Determine the (X, Y) coordinate at the center of the cell enclosing the given text.  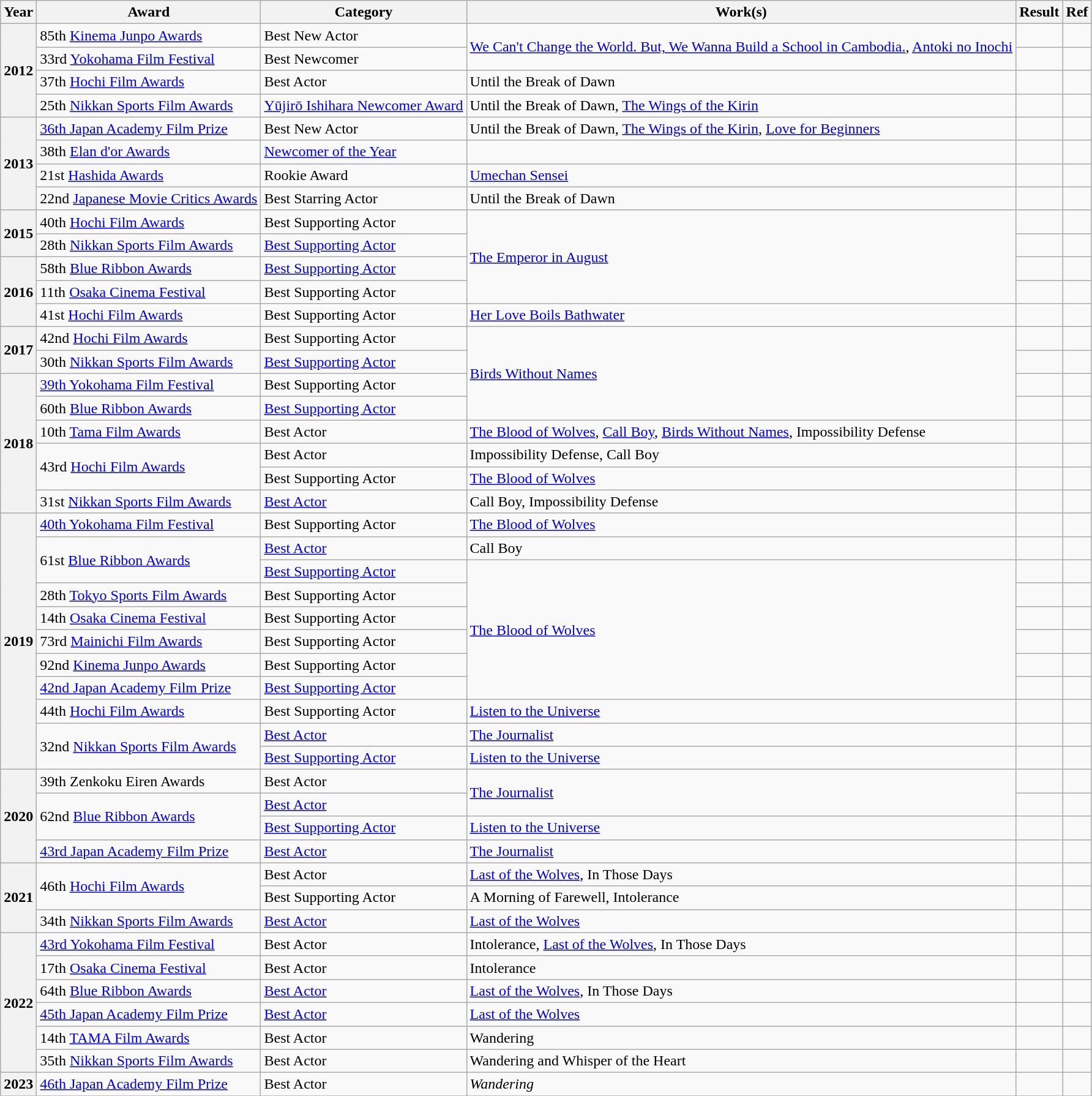
22nd Japanese Movie Critics Awards (149, 198)
92nd Kinema Junpo Awards (149, 664)
10th Tama Film Awards (149, 432)
2020 (18, 816)
42nd Hochi Film Awards (149, 339)
2017 (18, 350)
2018 (18, 443)
14th Osaka Cinema Festival (149, 618)
Category (364, 12)
2023 (18, 1084)
38th Elan d'or Awards (149, 152)
Birds Without Names (741, 373)
Intolerance, Last of the Wolves, In Those Days (741, 944)
2013 (18, 163)
Best Newcomer (364, 59)
The Blood of Wolves, Call Boy, Birds Without Names, Impossibility Defense (741, 432)
Rookie Award (364, 175)
46th Japan Academy Film Prize (149, 1084)
32nd Nikkan Sports Film Awards (149, 746)
58th Blue Ribbon Awards (149, 268)
21st Hashida Awards (149, 175)
45th Japan Academy Film Prize (149, 1014)
64th Blue Ribbon Awards (149, 991)
2015 (18, 233)
43rd Japan Academy Film Prize (149, 851)
2012 (18, 70)
Until the Break of Dawn, The Wings of the Kirin (741, 105)
36th Japan Academy Film Prize (149, 129)
Newcomer of the Year (364, 152)
Impossibility Defense, Call Boy (741, 455)
39th Zenkoku Eiren Awards (149, 781)
62nd Blue Ribbon Awards (149, 816)
60th Blue Ribbon Awards (149, 408)
42nd Japan Academy Film Prize (149, 688)
33rd Yokohama Film Festival (149, 59)
85th Kinema Junpo Awards (149, 36)
Wandering and Whisper of the Heart (741, 1061)
44th Hochi Film Awards (149, 711)
Call Boy, Impossibility Defense (741, 501)
41st Hochi Film Awards (149, 315)
Year (18, 12)
The Emperor in August (741, 257)
14th TAMA Film Awards (149, 1038)
25th Nikkan Sports Film Awards (149, 105)
17th Osaka Cinema Festival (149, 967)
73rd Mainichi Film Awards (149, 641)
Work(s) (741, 12)
61st Blue Ribbon Awards (149, 560)
Umechan Sensei (741, 175)
We Can't Change the World. But, We Wanna Build a School in Cambodia., Antoki no Inochi (741, 47)
40th Yokohama Film Festival (149, 525)
30th Nikkan Sports Film Awards (149, 362)
43rd Yokohama Film Festival (149, 944)
40th Hochi Film Awards (149, 222)
43rd Hochi Film Awards (149, 467)
34th Nikkan Sports Film Awards (149, 921)
A Morning of Farewell, Intolerance (741, 898)
Call Boy (741, 548)
37th Hochi Film Awards (149, 82)
46th Hochi Film Awards (149, 886)
Award (149, 12)
11th Osaka Cinema Festival (149, 292)
Yūjirō Ishihara Newcomer Award (364, 105)
Ref (1077, 12)
2019 (18, 642)
Until the Break of Dawn, The Wings of the Kirin, Love for Beginners (741, 129)
2016 (18, 291)
Her Love Boils Bathwater (741, 315)
Result (1039, 12)
31st Nikkan Sports Film Awards (149, 501)
2022 (18, 1002)
35th Nikkan Sports Film Awards (149, 1061)
Intolerance (741, 967)
39th Yokohama Film Festival (149, 385)
2021 (18, 898)
28th Tokyo Sports Film Awards (149, 595)
28th Nikkan Sports Film Awards (149, 245)
Best Starring Actor (364, 198)
